For the text-containing cell, return its midpoint in (X, Y) coordinate format. 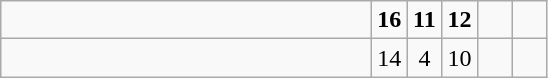
12 (460, 20)
10 (460, 58)
4 (424, 58)
11 (424, 20)
16 (390, 20)
14 (390, 58)
